Return [X, Y] of the center of cell containing provided text 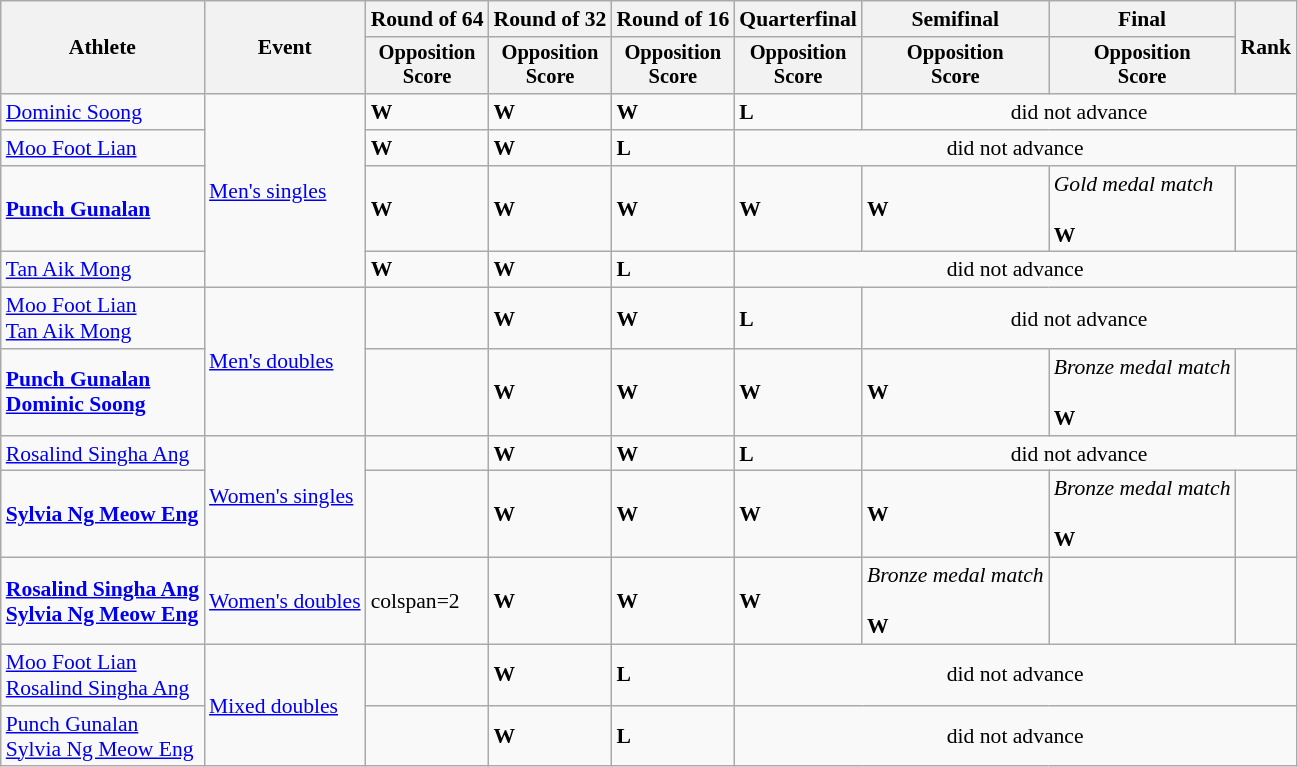
Gold medal matchW [1142, 210]
Men's doubles [285, 362]
Semifinal [956, 19]
Sylvia Ng Meow Eng [102, 514]
Dominic Soong [102, 112]
Mixed doubles [285, 706]
Punch GunalanDominic Soong [102, 392]
Event [285, 48]
Moo Foot LianTan Aik Mong [102, 318]
Rank [1266, 48]
Moo Foot LianRosalind Singha Ang [102, 676]
Round of 64 [428, 19]
Tan Aik Mong [102, 270]
Women's doubles [285, 602]
Rosalind Singha Ang [102, 454]
colspan=2 [428, 602]
Quarterfinal [798, 19]
Rosalind Singha AngSylvia Ng Meow Eng [102, 602]
Men's singles [285, 191]
Punch GunalanSylvia Ng Meow Eng [102, 736]
Athlete [102, 48]
Moo Foot Lian [102, 148]
Final [1142, 19]
Round of 32 [550, 19]
Women's singles [285, 497]
Punch Gunalan [102, 210]
Round of 16 [672, 19]
